Extract the [X, Y] coordinate from the center of the cell holding the provided text.  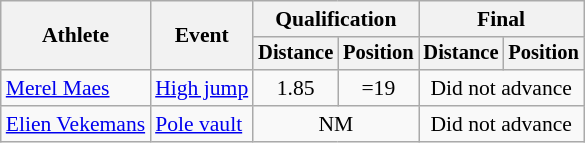
Merel Maes [76, 88]
Elien Vekemans [76, 124]
High jump [202, 88]
Athlete [76, 36]
Qualification [336, 19]
NM [336, 124]
Pole vault [202, 124]
Final [500, 19]
1.85 [296, 88]
Event [202, 36]
=19 [378, 88]
